Detect which cell encompasses the target text, then output its [X, Y] center coordinate. 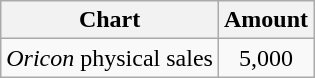
Amount [266, 20]
5,000 [266, 58]
Chart [110, 20]
Oricon physical sales [110, 58]
